Detect which cell encompasses the target text, then output its [X, Y] center coordinate. 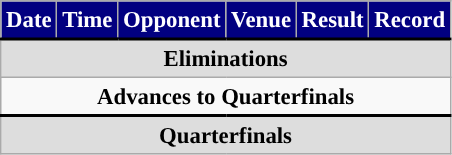
Eliminations [226, 58]
Result [332, 20]
Opponent [172, 20]
Quarterfinals [226, 135]
Advances to Quarterfinals [226, 97]
Record [410, 20]
Time [88, 20]
Venue [262, 20]
Date [29, 20]
